Find where the given text appears and provide that cell's center as (X, Y) coordinate. 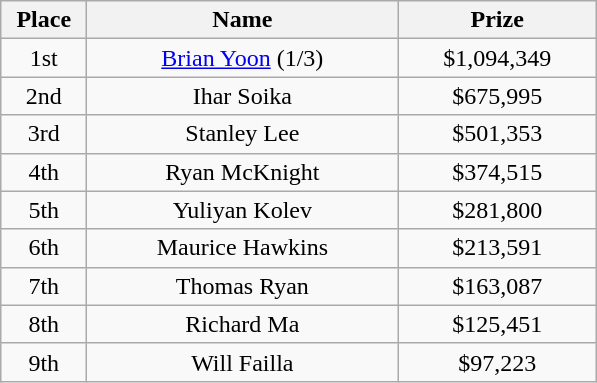
$281,800 (498, 210)
5th (44, 210)
Yuliyan Kolev (242, 210)
9th (44, 362)
$97,223 (498, 362)
Thomas Ryan (242, 286)
6th (44, 248)
Prize (498, 20)
$675,995 (498, 96)
Ihar Soika (242, 96)
Ryan McKnight (242, 172)
Name (242, 20)
Maurice Hawkins (242, 248)
$1,094,349 (498, 58)
8th (44, 324)
$125,451 (498, 324)
Richard Ma (242, 324)
Will Failla (242, 362)
$213,591 (498, 248)
1st (44, 58)
$501,353 (498, 134)
Stanley Lee (242, 134)
$163,087 (498, 286)
Brian Yoon (1/3) (242, 58)
3rd (44, 134)
Place (44, 20)
2nd (44, 96)
4th (44, 172)
$374,515 (498, 172)
7th (44, 286)
